Search for the cell housing the specified text and yield its (X, Y) center coordinate. 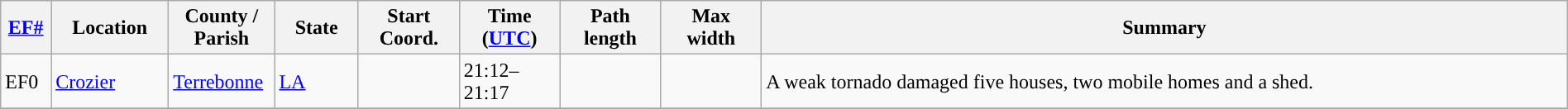
EF0 (26, 81)
State (317, 28)
Location (110, 28)
LA (317, 81)
Summary (1164, 28)
Start Coord. (409, 28)
County / Parish (222, 28)
Max width (711, 28)
Terrebonne (222, 81)
Crozier (110, 81)
21:12–21:17 (509, 81)
Path length (610, 28)
Time (UTC) (509, 28)
EF# (26, 28)
A weak tornado damaged five houses, two mobile homes and a shed. (1164, 81)
